Capture the cell that displays the provided text and extract its [x, y] central coordinate. 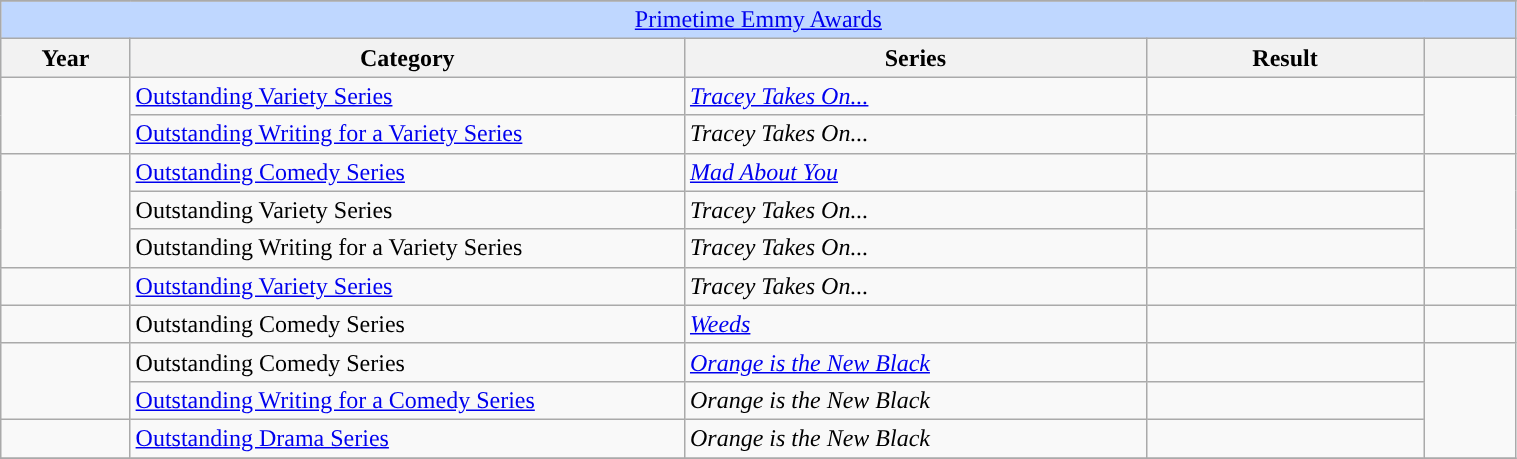
Result [1284, 58]
Outstanding Writing for a Comedy Series [407, 400]
Primetime Emmy Awards [758, 20]
Weeds [915, 324]
Year [66, 58]
Mad About You [915, 172]
Series [915, 58]
Category [407, 58]
Outstanding Drama Series [407, 438]
